For the text-containing cell, return its midpoint in [x, y] coordinate format. 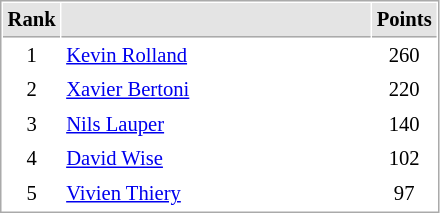
3 [32, 124]
Points [404, 20]
260 [404, 56]
2 [32, 90]
Vivien Thiery [216, 194]
220 [404, 90]
102 [404, 158]
97 [404, 194]
Xavier Bertoni [216, 90]
1 [32, 56]
Kevin Rolland [216, 56]
David Wise [216, 158]
Nils Lauper [216, 124]
Rank [32, 20]
4 [32, 158]
140 [404, 124]
5 [32, 194]
